Determine the (X, Y) coordinate at the center of the cell enclosing the given text.  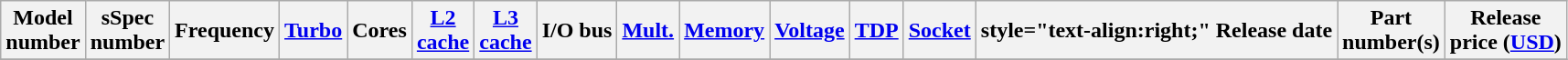
Mult. (648, 31)
Socket (940, 31)
TDP (876, 31)
Modelnumber (43, 31)
L3cache (506, 31)
Releaseprice (USD) (1505, 31)
Voltage (810, 31)
Partnumber(s) (1392, 31)
Turbo (314, 31)
sSpecnumber (127, 31)
L2cache (443, 31)
style="text-align:right;" Release date (1156, 31)
Cores (380, 31)
Memory (724, 31)
I/O bus (577, 31)
Frequency (225, 31)
